Identify which cell holds the provided text, then report its (X, Y) central coordinate. 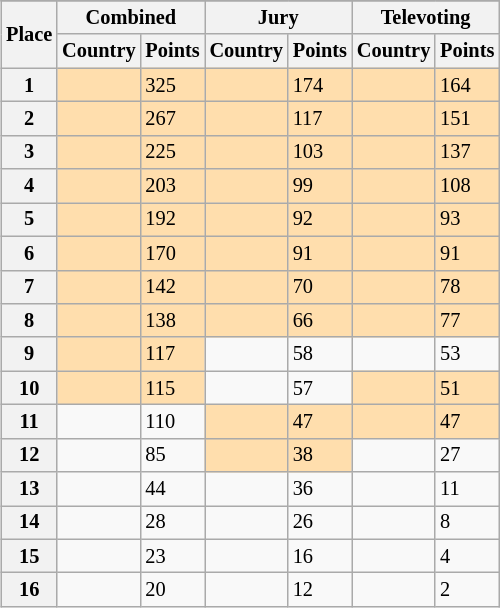
164 (467, 85)
3 (29, 152)
28 (172, 523)
70 (320, 287)
23 (172, 556)
138 (172, 321)
51 (467, 388)
Televoting (426, 18)
7 (29, 287)
38 (320, 455)
Combined (130, 18)
267 (172, 119)
103 (320, 152)
115 (172, 388)
151 (467, 119)
85 (172, 455)
108 (467, 186)
10 (29, 388)
5 (29, 220)
66 (320, 321)
92 (320, 220)
27 (467, 455)
53 (467, 354)
170 (172, 253)
58 (320, 354)
77 (467, 321)
15 (29, 556)
Place (29, 34)
192 (172, 220)
26 (320, 523)
36 (320, 489)
13 (29, 489)
174 (320, 85)
99 (320, 186)
1 (29, 85)
203 (172, 186)
20 (172, 590)
6 (29, 253)
225 (172, 152)
9 (29, 354)
14 (29, 523)
78 (467, 287)
57 (320, 388)
142 (172, 287)
44 (172, 489)
93 (467, 220)
137 (467, 152)
Jury (278, 18)
110 (172, 422)
325 (172, 85)
